Search for the cell housing the specified text and yield its [X, Y] center coordinate. 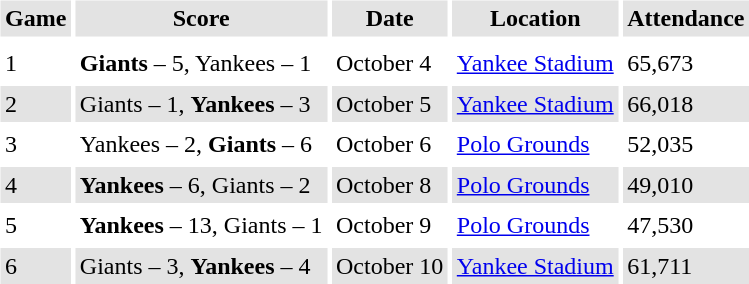
65,673 [686, 64]
Date [390, 18]
October 8 [390, 185]
Giants – 3, Yankees – 4 [201, 266]
Location [535, 18]
4 [35, 185]
66,018 [686, 104]
Yankees – 2, Giants – 6 [201, 144]
Yankees – 13, Giants – 1 [201, 226]
5 [35, 226]
Score [201, 18]
47,530 [686, 226]
Giants – 1, Yankees – 3 [201, 104]
Giants – 5, Yankees – 1 [201, 64]
October 4 [390, 64]
49,010 [686, 185]
2 [35, 104]
61,711 [686, 266]
6 [35, 266]
October 10 [390, 266]
3 [35, 144]
October 9 [390, 226]
Yankees – 6, Giants – 2 [201, 185]
Attendance [686, 18]
Game [35, 18]
1 [35, 64]
October 6 [390, 144]
52,035 [686, 144]
October 5 [390, 104]
